From the cell containing the given text, extract its center point as [X, Y] coordinate. 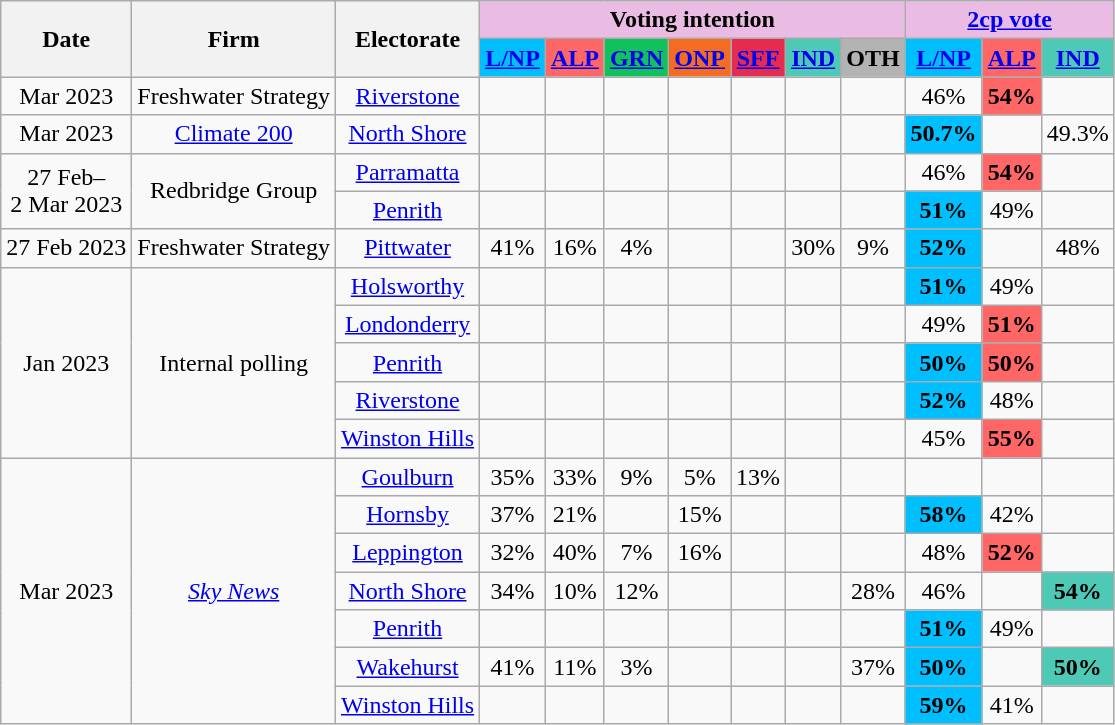
Jan 2023 [66, 362]
4% [636, 248]
5% [700, 477]
35% [513, 477]
34% [513, 591]
Leppington [407, 553]
42% [1012, 515]
Firm [234, 39]
11% [574, 667]
58% [944, 515]
32% [513, 553]
50.7% [944, 134]
Voting intention [692, 20]
Climate 200 [234, 134]
Electorate [407, 39]
21% [574, 515]
2cp vote [1010, 20]
28% [873, 591]
27 Feb 2023 [66, 248]
Londonderry [407, 324]
Redbridge Group [234, 191]
30% [814, 248]
Date [66, 39]
13% [758, 477]
59% [944, 705]
40% [574, 553]
OTH [873, 58]
Internal polling [234, 362]
27 Feb–2 Mar 2023 [66, 191]
10% [574, 591]
7% [636, 553]
GRN [636, 58]
55% [1012, 438]
Hornsby [407, 515]
SFF [758, 58]
Parramatta [407, 172]
3% [636, 667]
33% [574, 477]
Pittwater [407, 248]
49.3% [1078, 134]
ONP [700, 58]
Holsworthy [407, 286]
15% [700, 515]
12% [636, 591]
Wakehurst [407, 667]
Sky News [234, 591]
Goulburn [407, 477]
45% [944, 438]
